Provide the [x, y] coordinate of the cell's center where the given text is located.  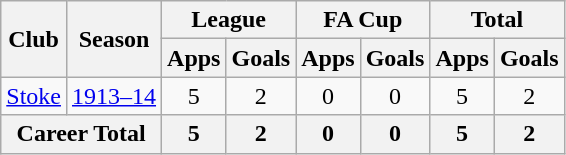
Club [34, 39]
Total [497, 20]
Career Total [82, 134]
1913–14 [114, 96]
FA Cup [363, 20]
Season [114, 39]
League [229, 20]
Stoke [34, 96]
